Provide the [x, y] coordinate of the cell's center where the given text is located.  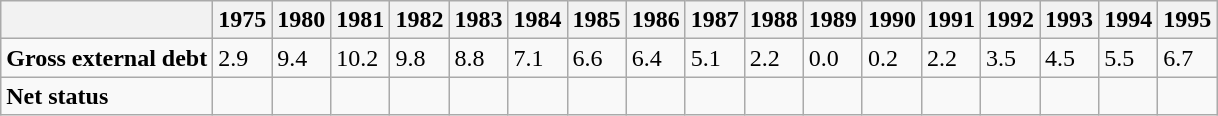
0.0 [832, 58]
1992 [1010, 20]
1989 [832, 20]
2.9 [242, 58]
6.4 [656, 58]
6.6 [596, 58]
1990 [892, 20]
6.7 [1188, 58]
3.5 [1010, 58]
5.1 [714, 58]
1986 [656, 20]
1981 [360, 20]
9.8 [420, 58]
1994 [1128, 20]
Gross external debt [107, 58]
1987 [714, 20]
8.8 [478, 58]
1995 [1188, 20]
1983 [478, 20]
5.5 [1128, 58]
1975 [242, 20]
1984 [538, 20]
1993 [1070, 20]
1991 [950, 20]
Net status [107, 96]
0.2 [892, 58]
1988 [774, 20]
4.5 [1070, 58]
1985 [596, 20]
10.2 [360, 58]
1982 [420, 20]
1980 [302, 20]
7.1 [538, 58]
9.4 [302, 58]
